Identify which cell holds the provided text, then report its [x, y] central coordinate. 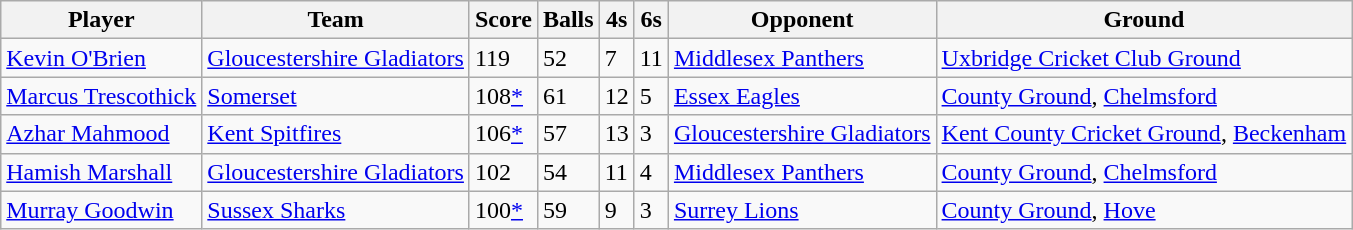
Somerset [336, 96]
Azhar Mahmood [102, 134]
Kent Spitfires [336, 134]
Ground [1144, 20]
9 [616, 210]
108* [503, 96]
13 [616, 134]
12 [616, 96]
6s [651, 20]
106* [503, 134]
5 [651, 96]
Opponent [802, 20]
102 [503, 172]
Team [336, 20]
100* [503, 210]
59 [568, 210]
7 [616, 58]
Kevin O'Brien [102, 58]
61 [568, 96]
Murray Goodwin [102, 210]
Uxbridge Cricket Club Ground [1144, 58]
Marcus Trescothick [102, 96]
Surrey Lions [802, 210]
4 [651, 172]
Score [503, 20]
Kent County Cricket Ground, Beckenham [1144, 134]
Balls [568, 20]
Player [102, 20]
52 [568, 58]
Sussex Sharks [336, 210]
4s [616, 20]
57 [568, 134]
119 [503, 58]
54 [568, 172]
County Ground, Hove [1144, 210]
Hamish Marshall [102, 172]
Essex Eagles [802, 96]
